Locate the cell with the specified text and output its (x, y) center coordinate. 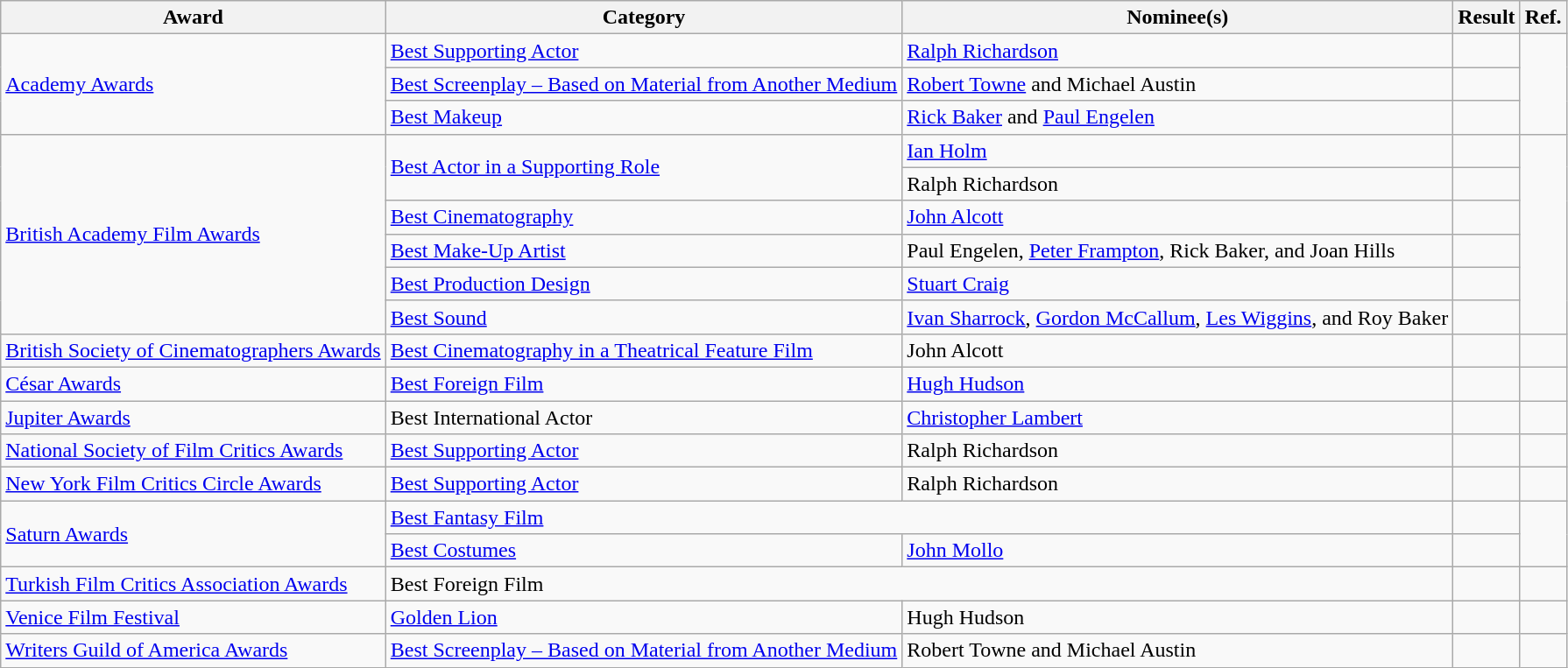
César Awards (193, 383)
Ref. (1543, 18)
Best Costumes (644, 551)
New York Film Critics Circle Awards (193, 484)
Result (1487, 18)
Category (644, 18)
Saturn Awards (193, 534)
Turkish Film Critics Association Awards (193, 584)
Best Make-Up Artist (644, 250)
Award (193, 18)
Best Cinematography in a Theatrical Feature Film (644, 350)
British Academy Film Awards (193, 234)
British Society of Cinematographers Awards (193, 350)
Nominee(s) (1177, 18)
Best Actor in a Supporting Role (644, 167)
Golden Lion (644, 617)
Best Fantasy Film (919, 517)
Paul Engelen, Peter Frampton, Rick Baker, and Joan Hills (1177, 250)
Best Sound (644, 317)
Best Production Design (644, 284)
Best Makeup (644, 117)
Venice Film Festival (193, 617)
Christopher Lambert (1177, 418)
Best International Actor (644, 418)
Jupiter Awards (193, 418)
Best Cinematography (644, 217)
Writers Guild of America Awards (193, 650)
Stuart Craig (1177, 284)
Ian Holm (1177, 151)
National Society of Film Critics Awards (193, 451)
Academy Awards (193, 84)
Ivan Sharrock, Gordon McCallum, Les Wiggins, and Roy Baker (1177, 317)
John Mollo (1177, 551)
Rick Baker and Paul Engelen (1177, 117)
